Search for the cell housing the specified text and yield its (X, Y) center coordinate. 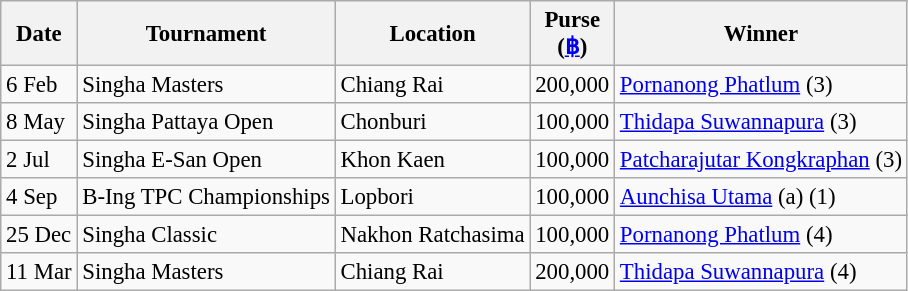
Thidapa Suwannapura (3) (762, 122)
200,000 (572, 85)
Tournament (206, 34)
Nakhon Ratchasima (432, 235)
Aunchisa Utama (a) (1) (762, 197)
Chiang Rai (432, 85)
Patcharajutar Kongkraphan (3) (762, 160)
Pornanong Phatlum (4) (762, 235)
4 Sep (39, 197)
Location (432, 34)
Winner (762, 34)
Purse(฿) (572, 34)
8 May (39, 122)
Lopbori (432, 197)
Singha Pattaya Open (206, 122)
Singha Masters (206, 85)
Pornanong Phatlum (3) (762, 85)
Singha E-San Open (206, 160)
2 Jul (39, 160)
6 Feb (39, 85)
Khon Kaen (432, 160)
Singha Classic (206, 235)
B-Ing TPC Championships (206, 197)
25 Dec (39, 235)
Chonburi (432, 122)
Date (39, 34)
